Locate the cell with the specified text and output its [X, Y] center coordinate. 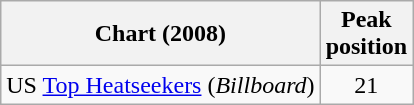
US Top Heatseekers (Billboard) [160, 85]
Peakposition [366, 34]
21 [366, 85]
Chart (2008) [160, 34]
